From the cell containing the given text, extract its center point as (X, Y) coordinate. 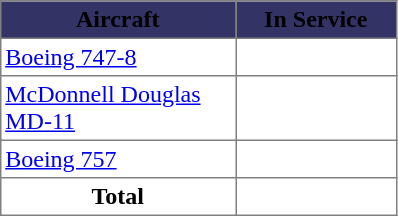
McDonnell Douglas MD-11 (118, 108)
Aircraft (118, 20)
Boeing 757 (118, 159)
Total (118, 197)
Boeing 747-8 (118, 57)
In Service (316, 20)
